Output the [X, Y] coordinate of the center of the cell containing the given text.  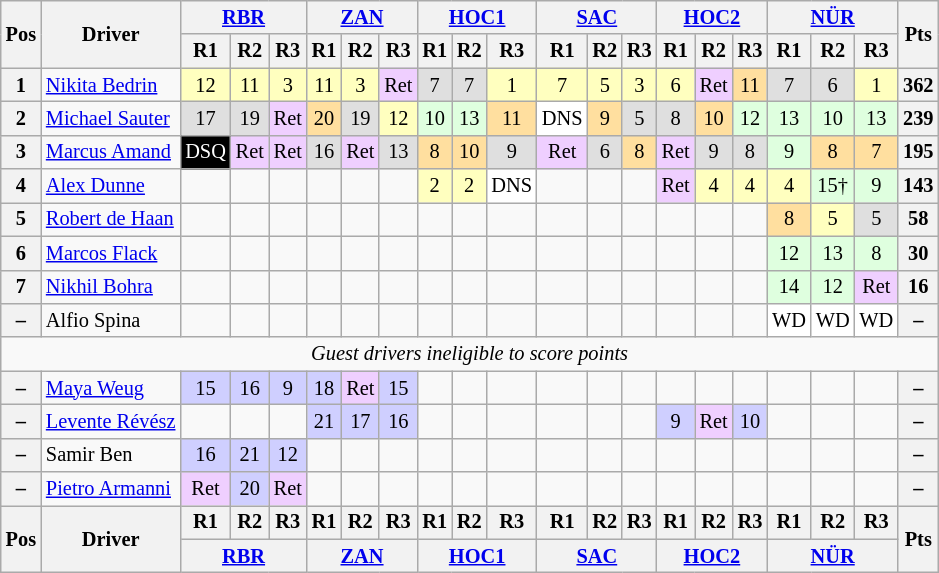
Marcus Amand [110, 152]
Alfio Spina [110, 320]
143 [918, 186]
14 [789, 287]
Robert de Haan [110, 219]
Marcos Flack [110, 253]
Levente Révész [110, 421]
Pietro Armanni [110, 489]
DSQ [205, 152]
Samir Ben [110, 455]
Maya Weug [110, 388]
15† [833, 186]
239 [918, 118]
362 [918, 85]
18 [324, 388]
Michael Sauter [110, 118]
58 [918, 219]
30 [918, 253]
Alex Dunne [110, 186]
Nikhil Bohra [110, 287]
Nikita Bedrin [110, 85]
Guest drivers ineligible to score points [470, 354]
195 [918, 152]
